From the cell containing the given text, extract its center point as [X, Y] coordinate. 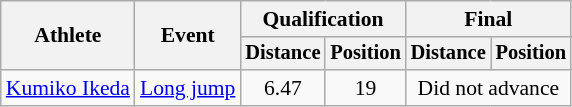
Event [188, 36]
Qualification [322, 19]
6.47 [282, 88]
Did not advance [488, 88]
Final [488, 19]
Long jump [188, 88]
19 [365, 88]
Athlete [68, 36]
Kumiko Ikeda [68, 88]
